From the cell containing the given text, extract its center point as [X, Y] coordinate. 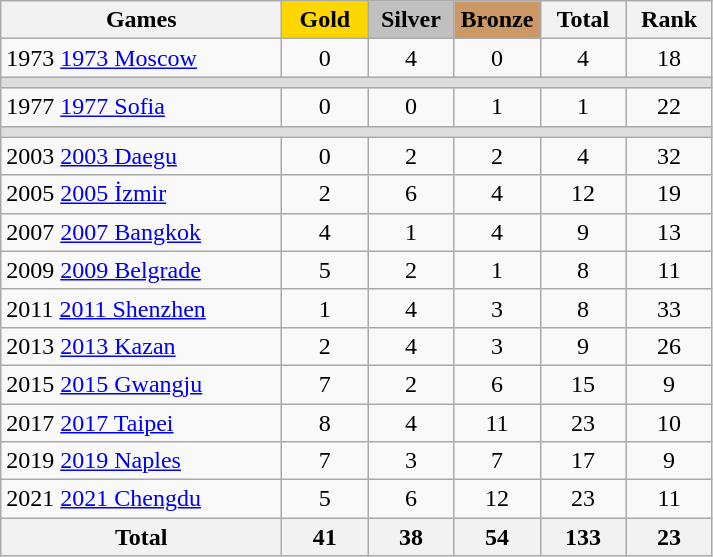
2009 2009 Belgrade [142, 270]
2013 2013 Kazan [142, 346]
Gold [325, 20]
Bronze [497, 20]
Games [142, 20]
22 [669, 107]
Silver [411, 20]
133 [583, 537]
38 [411, 537]
32 [669, 156]
2017 2017 Taipei [142, 423]
2021 2021 Chengdu [142, 499]
2015 2015 Gwangju [142, 384]
17 [583, 461]
10 [669, 423]
15 [583, 384]
41 [325, 537]
2011 2011 Shenzhen [142, 308]
2007 2007 Bangkok [142, 232]
2003 2003 Daegu [142, 156]
2019 2019 Naples [142, 461]
2005 2005 İzmir [142, 194]
18 [669, 58]
1973 1973 Moscow [142, 58]
19 [669, 194]
Rank [669, 20]
1977 1977 Sofia [142, 107]
13 [669, 232]
26 [669, 346]
54 [497, 537]
33 [669, 308]
